Determine the (x, y) coordinate at the center of the cell enclosing the given text.  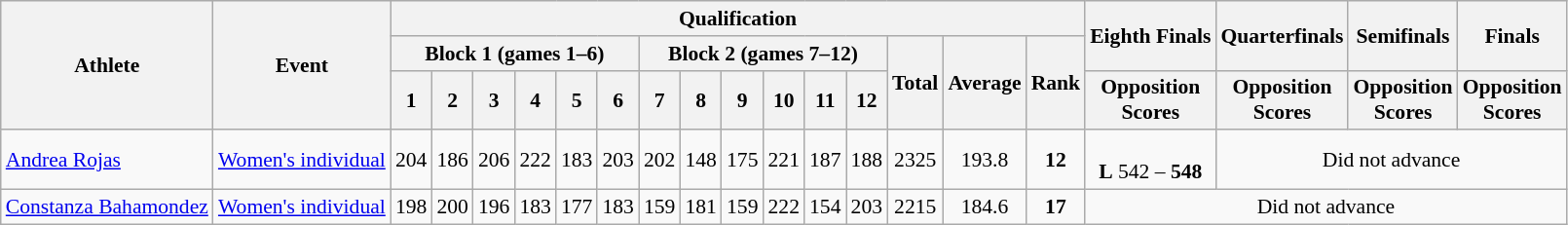
Constanza Bahamondez (107, 207)
193.8 (984, 160)
5 (577, 99)
L 542 – 548 (1150, 160)
1 (411, 99)
Athlete (107, 65)
2325 (915, 160)
200 (452, 207)
Quarterfinals (1282, 35)
Block 1 (games 1–6) (514, 54)
Rank (1056, 84)
2 (452, 99)
4 (536, 99)
175 (742, 160)
Event (302, 65)
184.6 (984, 207)
186 (452, 160)
Average (984, 84)
204 (411, 160)
Finals (1512, 35)
7 (660, 99)
154 (826, 207)
Total (915, 84)
6 (617, 99)
17 (1056, 207)
148 (701, 160)
188 (867, 160)
3 (495, 99)
Andrea Rojas (107, 160)
202 (660, 160)
11 (826, 99)
221 (783, 160)
Qualification (738, 19)
196 (495, 207)
9 (742, 99)
Semifinals (1402, 35)
177 (577, 207)
Block 2 (games 7–12) (764, 54)
Eighth Finals (1150, 35)
2215 (915, 207)
10 (783, 99)
187 (826, 160)
181 (701, 207)
198 (411, 207)
8 (701, 99)
206 (495, 160)
